Provide the (x, y) coordinate of the cell's center where the given text is located.  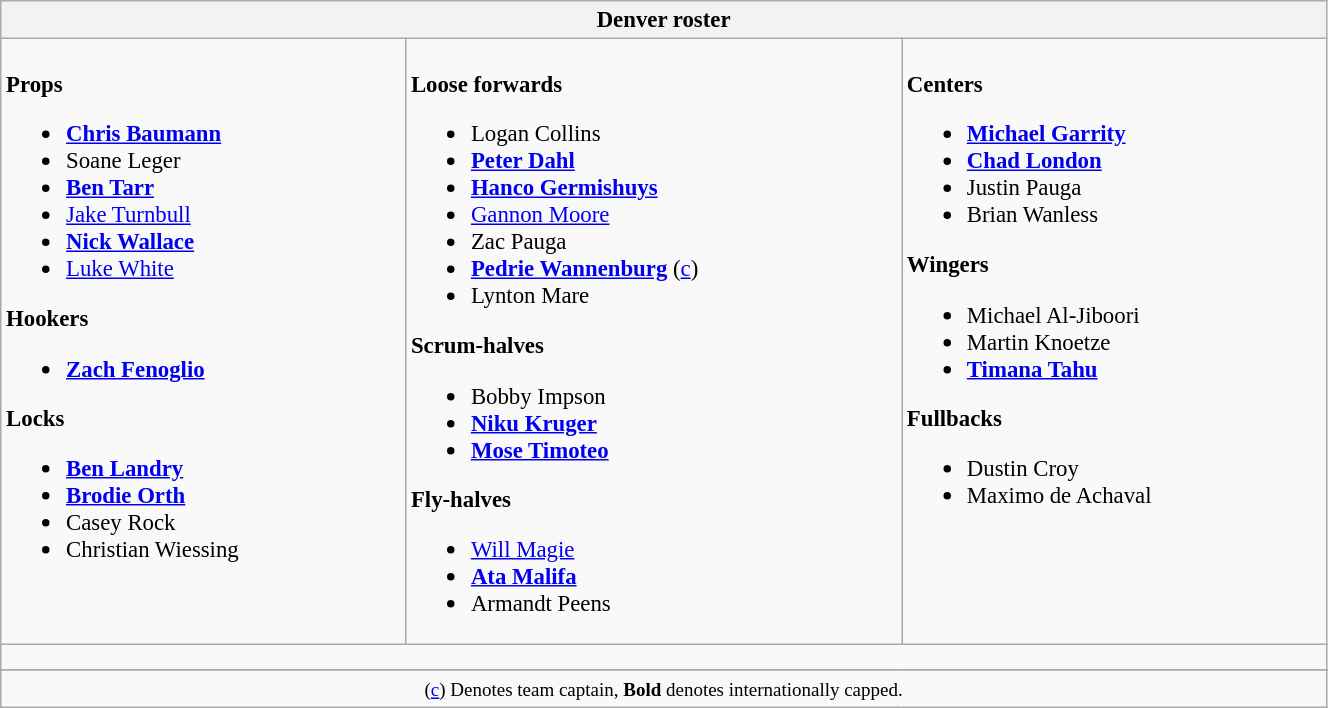
Denver roster (664, 20)
(c) Denotes team captain, Bold denotes internationally capped. (664, 689)
